Extract the (X, Y) coordinate from the center of the cell holding the provided text.  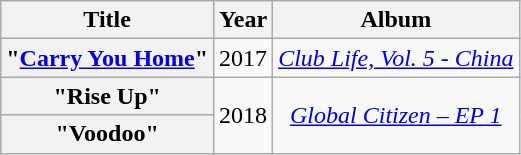
Year (244, 20)
2017 (244, 58)
"Rise Up" (108, 96)
"Voodoo" (108, 134)
Album (396, 20)
Global Citizen – EP 1 (396, 115)
"Carry You Home" (108, 58)
2018 (244, 115)
Club Life, Vol. 5 - China (396, 58)
Title (108, 20)
